Output the [x, y] coordinate of the center of the cell containing the given text.  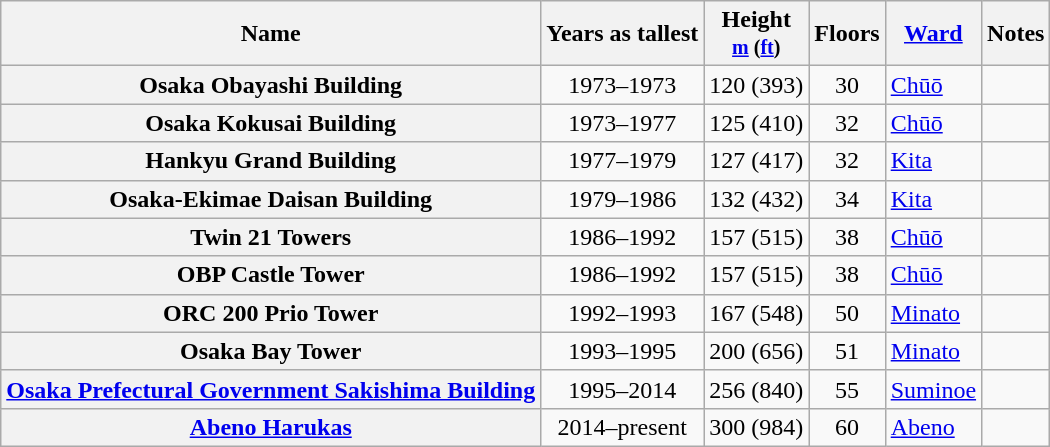
Heightm (ft) [756, 34]
Abeno Harukas [271, 427]
Years as tallest [622, 34]
1992–1993 [622, 313]
Floors [847, 34]
1993–1995 [622, 351]
1979–1986 [622, 199]
2014–present [622, 427]
Hankyu Grand Building [271, 161]
300 (984) [756, 427]
Osaka Bay Tower [271, 351]
OBP Castle Tower [271, 275]
1973–1973 [622, 85]
125 (410) [756, 123]
ORC 200 Prio Tower [271, 313]
132 (432) [756, 199]
Ward [933, 34]
256 (840) [756, 389]
34 [847, 199]
55 [847, 389]
200 (656) [756, 351]
Abeno [933, 427]
127 (417) [756, 161]
30 [847, 85]
Notes [1016, 34]
Osaka Prefectural Government Sakishima Building [271, 389]
Osaka-Ekimae Daisan Building [271, 199]
1977–1979 [622, 161]
Name [271, 34]
Suminoe [933, 389]
60 [847, 427]
Twin 21 Towers [271, 237]
120 (393) [756, 85]
Osaka Kokusai Building [271, 123]
Osaka Obayashi Building [271, 85]
1995–2014 [622, 389]
50 [847, 313]
1973–1977 [622, 123]
51 [847, 351]
167 (548) [756, 313]
